Return [X, Y] of the center of cell containing provided text 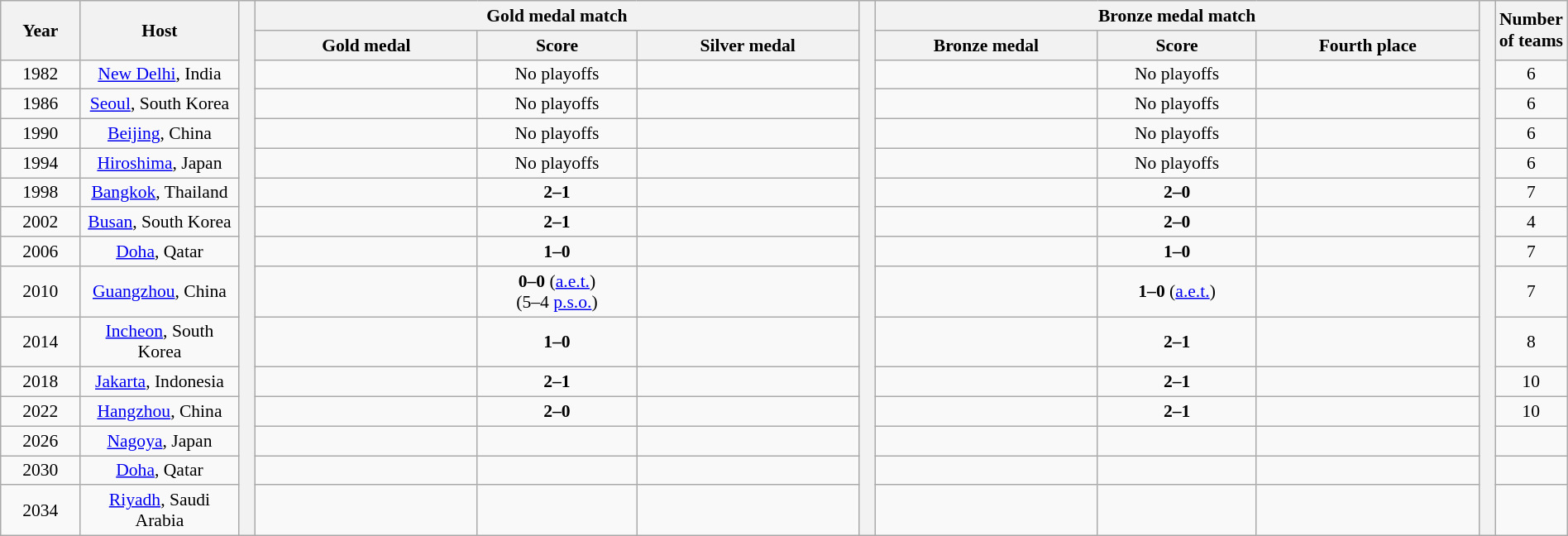
Bangkok, Thailand [160, 193]
Fourth place [1368, 45]
2018 [41, 382]
Busan, South Korea [160, 223]
2006 [41, 251]
2014 [41, 342]
New Delhi, India [160, 74]
2026 [41, 441]
2030 [41, 471]
2034 [41, 511]
0–0 (a.e.t.)(5–4 p.s.o.) [557, 291]
Number of teams [1532, 30]
Guangzhou, China [160, 291]
Bronze medal match [1177, 16]
2022 [41, 412]
Incheon, South Korea [160, 342]
1990 [41, 134]
Hiroshima, Japan [160, 163]
8 [1532, 342]
Gold medal match [557, 16]
1982 [41, 74]
Year [41, 30]
Host [160, 30]
Jakarta, Indonesia [160, 382]
1998 [41, 193]
1994 [41, 163]
4 [1532, 223]
1986 [41, 104]
2010 [41, 291]
Riyadh, Saudi Arabia [160, 511]
Nagoya, Japan [160, 441]
Bronze medal [986, 45]
1–0 (a.e.t.) [1177, 291]
2002 [41, 223]
Gold medal [366, 45]
Beijing, China [160, 134]
Hangzhou, China [160, 412]
Silver medal [748, 45]
Seoul, South Korea [160, 104]
